Provide the (x, y) coordinate of the cell's center where the given text is located.  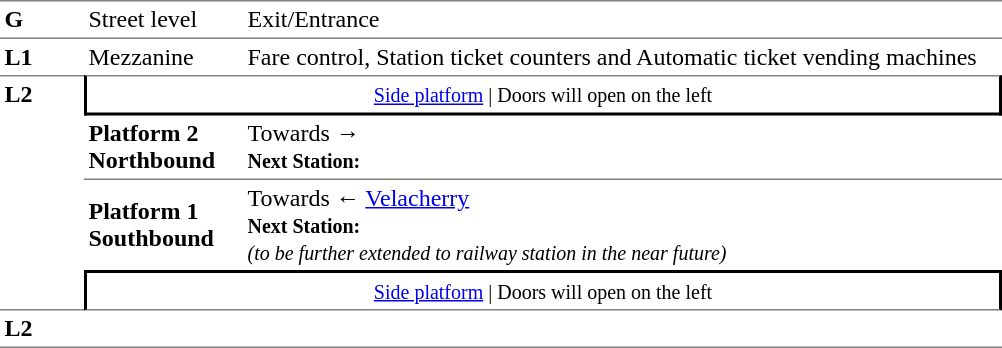
Fare control, Station ticket counters and Automatic ticket vending machines (622, 57)
Street level (164, 20)
Platform 1Southbound (164, 225)
Platform 2Northbound (164, 148)
Mezzanine (164, 57)
Exit/Entrance (622, 20)
L1 (42, 57)
G (42, 20)
Towards → Next Station: (622, 148)
Towards ← VelacherryNext Station: (to be further extended to railway station in the near future) (622, 225)
